Pinpoint the cell where the given text exists, returning its [x, y] midpoint coordinate. 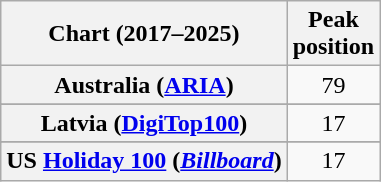
Chart (2017–2025) [144, 34]
79 [333, 85]
US Holiday 100 (Billboard) [144, 161]
Australia (ARIA) [144, 85]
Peakposition [333, 34]
Latvia (DigiTop100) [144, 123]
